Return the (x, y) coordinate for the center point of the cell that contains the specified text.  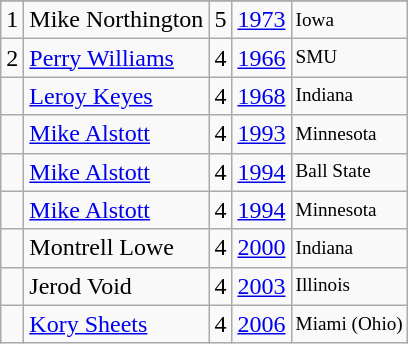
2 (12, 58)
2006 (262, 324)
SMU (349, 58)
Iowa (349, 20)
Miami (Ohio) (349, 324)
2003 (262, 286)
1993 (262, 134)
Ball State (349, 172)
5 (220, 20)
Perry Williams (116, 58)
Illinois (349, 286)
Jerod Void (116, 286)
1973 (262, 20)
Mike Northington (116, 20)
Leroy Keyes (116, 96)
Montrell Lowe (116, 248)
1968 (262, 96)
1966 (262, 58)
2000 (262, 248)
1 (12, 20)
Kory Sheets (116, 324)
